Return [x, y] of the center of cell containing provided text 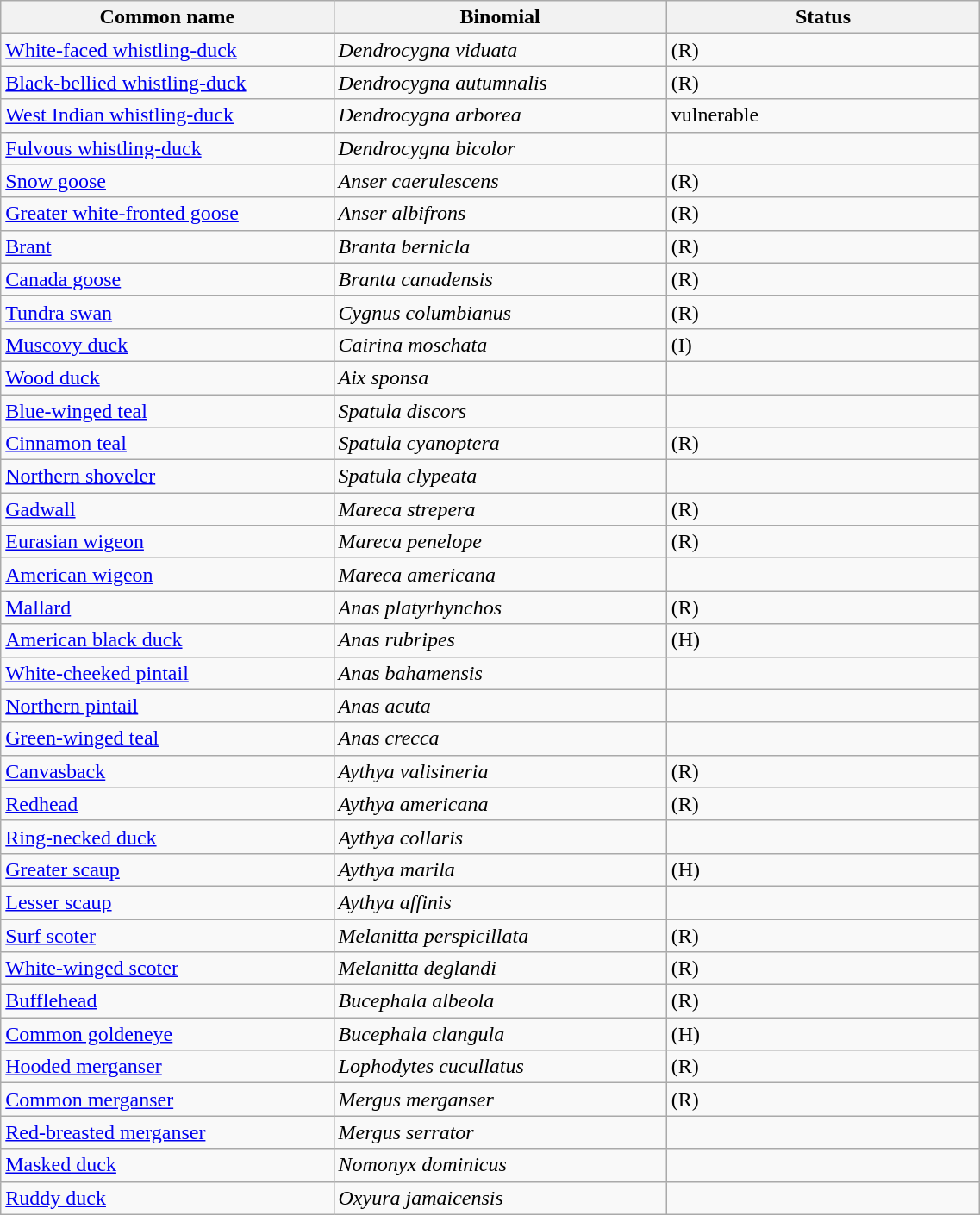
Melanitta perspicillata [500, 935]
Dendrocygna viduata [500, 50]
Nomonyx dominicus [500, 1165]
Lophodytes cucullatus [500, 1067]
Fulvous whistling-duck [167, 148]
Spatula clypeata [500, 477]
Wood duck [167, 377]
vulnerable [823, 115]
Melanitta deglandi [500, 969]
Anas acuta [500, 706]
White-faced whistling-duck [167, 50]
Anser albifrons [500, 214]
Northern shoveler [167, 477]
Oxyura jamaicensis [500, 1198]
Bucephala clangula [500, 1034]
Dendrocygna autumnalis [500, 83]
Mergus serrator [500, 1132]
White-cheeked pintail [167, 673]
Cygnus columbianus [500, 312]
Gadwall [167, 509]
Cairina moschata [500, 345]
Ring-necked duck [167, 837]
Anas bahamensis [500, 673]
Lesser scaup [167, 902]
Common merganser [167, 1100]
Muscovy duck [167, 345]
Binomial [500, 17]
Mareca penelope [500, 542]
Mallard [167, 607]
Hooded merganser [167, 1067]
Cinnamon teal [167, 444]
Green-winged teal [167, 738]
Surf scoter [167, 935]
West Indian whistling-duck [167, 115]
Branta bernicla [500, 246]
American black duck [167, 640]
Branta canadensis [500, 279]
Bucephala albeola [500, 1001]
Tundra swan [167, 312]
Canvasback [167, 771]
Anas crecca [500, 738]
Common goldeneye [167, 1034]
(I) [823, 345]
Northern pintail [167, 706]
White-winged scoter [167, 969]
American wigeon [167, 575]
Aix sponsa [500, 377]
Bufflehead [167, 1001]
Masked duck [167, 1165]
Redhead [167, 804]
Eurasian wigeon [167, 542]
Snow goose [167, 181]
Status [823, 17]
Aythya americana [500, 804]
Aythya marila [500, 869]
Anas platyrhynchos [500, 607]
Aythya collaris [500, 837]
Common name [167, 17]
Black-bellied whistling-duck [167, 83]
Greater white-fronted goose [167, 214]
Blue-winged teal [167, 411]
Spatula discors [500, 411]
Dendrocygna arborea [500, 115]
Mergus merganser [500, 1100]
Mareca strepera [500, 509]
Anser caerulescens [500, 181]
Dendrocygna bicolor [500, 148]
Spatula cyanoptera [500, 444]
Red-breasted merganser [167, 1132]
Ruddy duck [167, 1198]
Aythya affinis [500, 902]
Anas rubripes [500, 640]
Brant [167, 246]
Greater scaup [167, 869]
Mareca americana [500, 575]
Aythya valisineria [500, 771]
Canada goose [167, 279]
